Locate the cell with the specified text and output its (x, y) center coordinate. 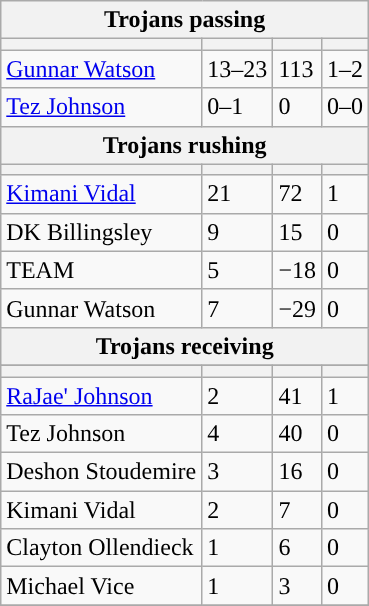
6 (298, 548)
1–2 (344, 69)
9 (238, 232)
−29 (298, 308)
41 (298, 395)
Trojans receiving (185, 346)
113 (298, 69)
−18 (298, 270)
21 (238, 194)
DK Billingsley (102, 232)
40 (298, 434)
Clayton Ollendieck (102, 548)
15 (298, 232)
TEAM (102, 270)
4 (238, 434)
0–1 (238, 107)
Michael Vice (102, 586)
Deshon Stoudemire (102, 472)
RaJae' Johnson (102, 395)
5 (238, 270)
Trojans passing (185, 20)
Trojans rushing (185, 145)
72 (298, 194)
16 (298, 472)
0–0 (344, 107)
13–23 (238, 69)
